Find where the given text appears and provide that cell's center as [X, Y] coordinate. 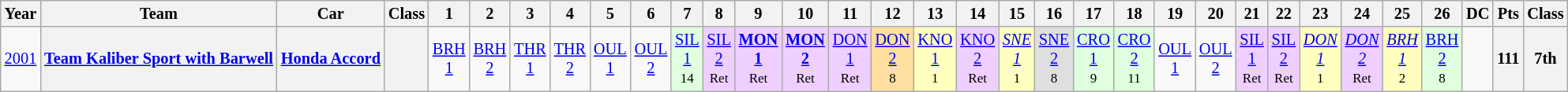
SNE11 [1017, 59]
26 [1442, 13]
Pts [1508, 13]
BRH1 [449, 59]
Team [159, 13]
2001 [21, 59]
BRH2 [490, 59]
14 [977, 13]
SIL1Ret [1251, 59]
9 [759, 13]
3 [530, 13]
21 [1251, 13]
MON1Ret [759, 59]
4 [570, 13]
KNO2Ret [977, 59]
19 [1175, 13]
MON2Ret [805, 59]
7 [687, 13]
23 [1320, 13]
CRO19 [1093, 59]
CRO211 [1135, 59]
20 [1216, 13]
THR2 [570, 59]
SIL114 [687, 59]
11 [850, 13]
Team Kaliber Sport with Barwell [159, 59]
Year [21, 13]
KNO11 [935, 59]
DON28 [893, 59]
BRH12 [1402, 59]
DON1Ret [850, 59]
10 [805, 13]
16 [1054, 13]
1 [449, 13]
6 [651, 13]
DC [1478, 13]
BRH28 [1442, 59]
8 [718, 13]
25 [1402, 13]
THR1 [530, 59]
18 [1135, 13]
22 [1284, 13]
Honda Accord [331, 59]
SNE28 [1054, 59]
13 [935, 13]
DON11 [1320, 59]
15 [1017, 13]
Car [331, 13]
111 [1508, 59]
2 [490, 13]
24 [1363, 13]
17 [1093, 13]
12 [893, 13]
5 [610, 13]
7th [1545, 59]
DON2Ret [1363, 59]
